From the cell containing the given text, extract its center point as (X, Y) coordinate. 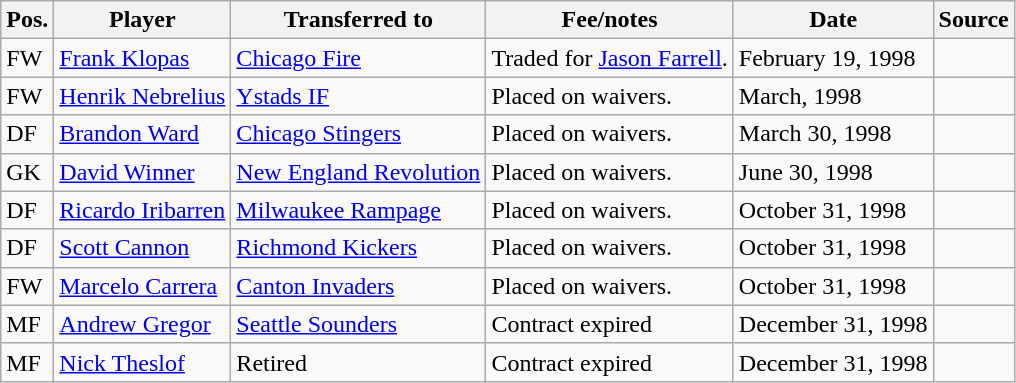
David Winner (142, 172)
Chicago Fire (358, 58)
June 30, 1998 (833, 172)
Henrik Nebrelius (142, 96)
New England Revolution (358, 172)
Transferred to (358, 20)
Frank Klopas (142, 58)
March, 1998 (833, 96)
Fee/notes (610, 20)
Pos. (28, 20)
Retired (358, 362)
Marcelo Carrera (142, 286)
Ystads IF (358, 96)
Traded for Jason Farrell. (610, 58)
GK (28, 172)
Seattle Sounders (358, 324)
Milwaukee Rampage (358, 210)
Scott Cannon (142, 248)
February 19, 1998 (833, 58)
Richmond Kickers (358, 248)
Date (833, 20)
Andrew Gregor (142, 324)
Source (974, 20)
Brandon Ward (142, 134)
Chicago Stingers (358, 134)
Ricardo Iribarren (142, 210)
March 30, 1998 (833, 134)
Canton Invaders (358, 286)
Player (142, 20)
Nick Theslof (142, 362)
